Search for the cell housing the specified text and yield its [X, Y] center coordinate. 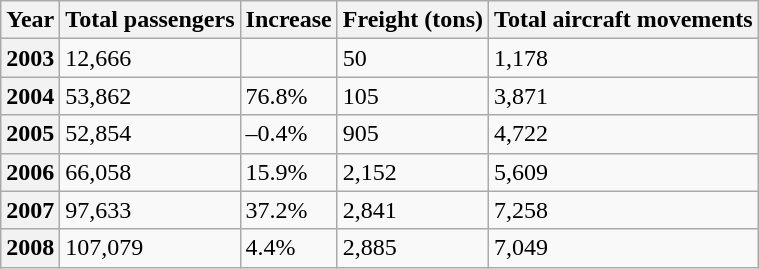
37.2% [288, 210]
15.9% [288, 172]
76.8% [288, 96]
Freight (tons) [412, 20]
50 [412, 58]
3,871 [624, 96]
2,841 [412, 210]
2008 [30, 248]
4.4% [288, 248]
12,666 [150, 58]
5,609 [624, 172]
Total passengers [150, 20]
4,722 [624, 134]
Total aircraft movements [624, 20]
1,178 [624, 58]
Year [30, 20]
2003 [30, 58]
2004 [30, 96]
7,049 [624, 248]
105 [412, 96]
2,885 [412, 248]
2,152 [412, 172]
–0.4% [288, 134]
107,079 [150, 248]
53,862 [150, 96]
2005 [30, 134]
Increase [288, 20]
66,058 [150, 172]
97,633 [150, 210]
2006 [30, 172]
905 [412, 134]
7,258 [624, 210]
52,854 [150, 134]
2007 [30, 210]
